Output the (X, Y) coordinate of the center of the cell containing the given text.  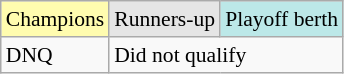
Did not qualify (226, 55)
Runners-up (164, 19)
Playoff berth (282, 19)
Champions (55, 19)
DNQ (55, 55)
